Capture the cell that displays the provided text and extract its [X, Y] central coordinate. 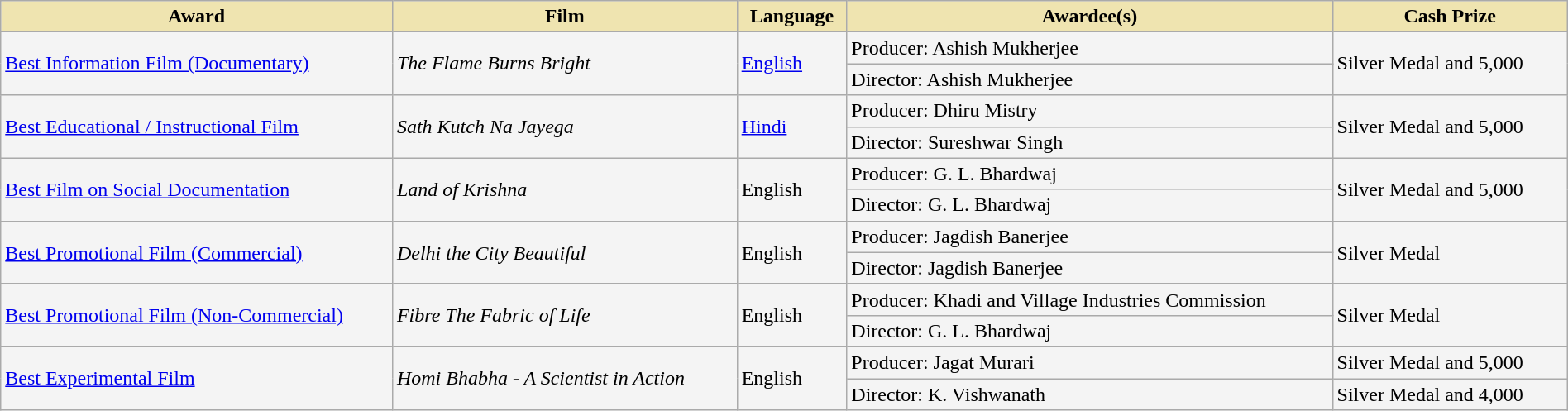
Producer: Jagat Murari [1090, 362]
Delhi the City Beautiful [564, 252]
Best Experimental Film [197, 378]
Film [564, 17]
Cash Prize [1450, 17]
Best Film on Social Documentation [197, 189]
Director: Sureshwar Singh [1090, 142]
Best Promotional Film (Non-Commercial) [197, 315]
Producer: Khadi and Village Industries Commission [1090, 299]
Best Educational / Instructional Film [197, 127]
Best Information Film (Documentary) [197, 64]
Language [792, 17]
Awardee(s) [1090, 17]
Sath Kutch Na Jayega [564, 127]
Homi Bhabha - A Scientist in Action [564, 378]
Producer: G. L. Bhardwaj [1090, 174]
Director: Ashish Mukherjee [1090, 79]
Producer: Jagdish Banerjee [1090, 237]
Silver Medal and 4,000 [1450, 394]
Land of Krishna [564, 189]
The Flame Burns Bright [564, 64]
Director: K. Vishwanath [1090, 394]
Best Promotional Film (Commercial) [197, 252]
Fibre The Fabric of Life [564, 315]
Producer: Ashish Mukherjee [1090, 48]
Producer: Dhiru Mistry [1090, 111]
Hindi [792, 127]
Award [197, 17]
Director: Jagdish Banerjee [1090, 268]
